Search for the cell housing the specified text and yield its [X, Y] center coordinate. 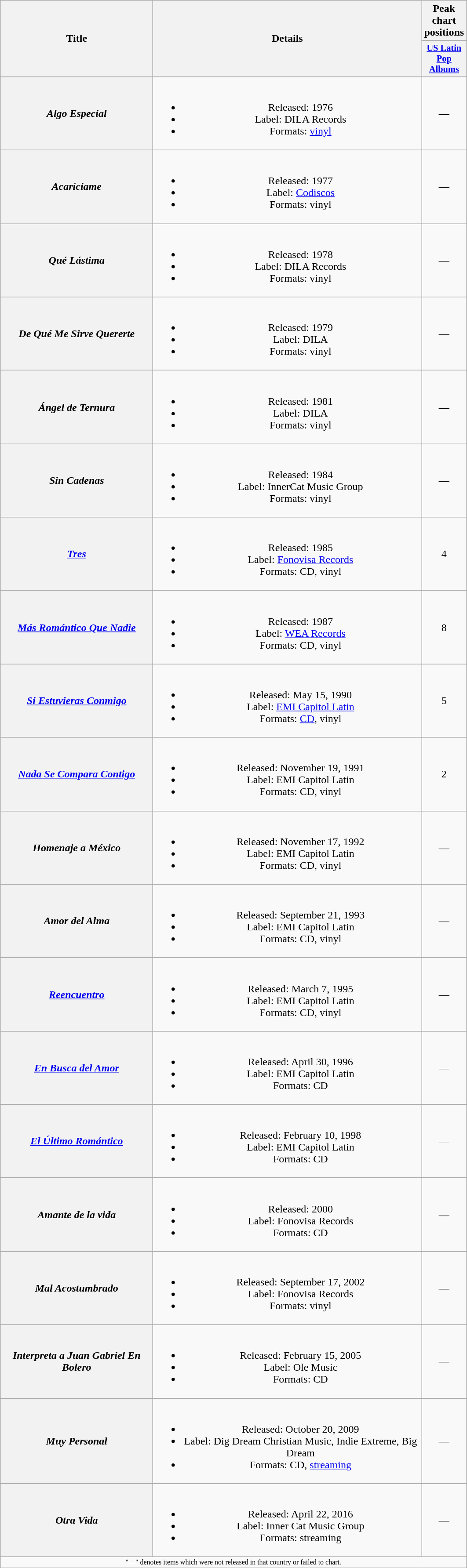
8 [444, 628]
Otra Vida [77, 1521]
Released: 1985Label: Fonovisa RecordsFormats: CD, vinyl [288, 554]
Released: April 30, 1996Label: EMI Capitol LatinFormats: CD [288, 1068]
Ángel de Ternura [77, 407]
Released: February 15, 2005Label: Ole MusicFormats: CD [288, 1361]
Released: 1976Label: DILA RecordsFormats: vinyl [288, 113]
Released: 1981Label: DILAFormats: vinyl [288, 407]
2 [444, 774]
Qué Lástima [77, 260]
Tres [77, 554]
Released: November 17, 1992Label: EMI Capitol LatinFormats: CD, vinyl [288, 847]
"—" denotes items which were not released in that country or failed to chart. [233, 1562]
Released: 1978Label: DILA RecordsFormats: vinyl [288, 260]
De Qué Me Sirve Quererte [77, 334]
Released: 1979Label: DILAFormats: vinyl [288, 334]
El Último Romántico [77, 1141]
Released: February 10, 1998Label: EMI Capitol LatinFormats: CD [288, 1141]
Released: April 22, 2016Label: Inner Cat Music GroupFormats: streaming [288, 1521]
Released: November 19, 1991Label: EMI Capitol LatinFormats: CD, vinyl [288, 774]
4 [444, 554]
Sin Cadenas [77, 481]
Released: September 21, 1993Label: EMI Capitol LatinFormats: CD, vinyl [288, 921]
Released: 1987Label: WEA RecordsFormats: CD, vinyl [288, 628]
Title [77, 39]
Mal Acostumbrado [77, 1288]
Nada Se Compara Contigo [77, 774]
5 [444, 701]
Si Estuvieras Conmigo [77, 701]
Released: March 7, 1995Label: EMI Capitol LatinFormats: CD, vinyl [288, 994]
Acaríciame [77, 187]
Reencuentro [77, 994]
Algo Especial [77, 113]
Muy Personal [77, 1441]
Details [288, 39]
Released: 1977Label: CodiscosFormats: vinyl [288, 187]
Released: October 20, 2009Label: Dig Dream Christian Music, Indie Extreme, Big DreamFormats: CD, streaming [288, 1441]
Amante de la vida [77, 1215]
Released: 1984Label: InnerCat Music GroupFormats: vinyl [288, 481]
Peak chart positions [444, 21]
Released: 2000Label: Fonovisa RecordsFormats: CD [288, 1215]
Homenaje a México [77, 847]
Released: May 15, 1990Label: EMI Capitol LatinFormats: CD, vinyl [288, 701]
En Busca del Amor [77, 1068]
Más Romántico Que Nadie [77, 628]
US Latin Pop Albums [444, 59]
Released: September 17, 2002Label: Fonovisa RecordsFormats: vinyl [288, 1288]
Interpreta a Juan Gabriel En Bolero [77, 1361]
Amor del Alma [77, 921]
